Extract the [X, Y] coordinate from the center of the cell holding the provided text.  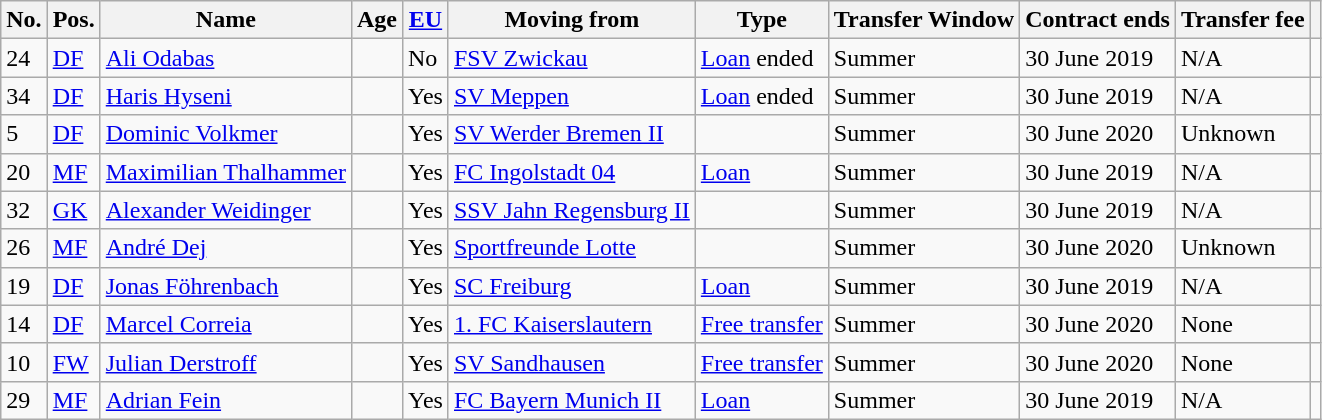
Pos. [74, 20]
Sportfreunde Lotte [572, 248]
SC Freiburg [572, 286]
Julian Derstroff [226, 362]
32 [24, 210]
Marcel Correia [226, 324]
GK [74, 210]
Age [376, 20]
14 [24, 324]
Type [762, 20]
34 [24, 96]
Adrian Fein [226, 400]
FC Ingolstadt 04 [572, 172]
20 [24, 172]
Transfer Window [924, 20]
No. [24, 20]
Jonas Föhrenbach [226, 286]
Transfer fee [1242, 20]
Name [226, 20]
Moving from [572, 20]
10 [24, 362]
SV Meppen [572, 96]
FW [74, 362]
André Dej [226, 248]
FSV Zwickau [572, 58]
EU [425, 20]
SSV Jahn Regensburg II [572, 210]
No [425, 58]
Maximilian Thalhammer [226, 172]
SV Sandhausen [572, 362]
Contract ends [1098, 20]
Alexander Weidinger [226, 210]
26 [24, 248]
Haris Hyseni [226, 96]
29 [24, 400]
5 [24, 134]
19 [24, 286]
SV Werder Bremen II [572, 134]
1. FC Kaiserslautern [572, 324]
Dominic Volkmer [226, 134]
FC Bayern Munich II [572, 400]
Ali Odabas [226, 58]
24 [24, 58]
